Provide the (X, Y) coordinate of the cell's center where the given text is located.  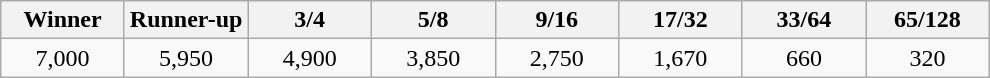
5,950 (186, 58)
17/32 (681, 20)
1,670 (681, 58)
4,900 (310, 58)
3/4 (310, 20)
9/16 (557, 20)
65/128 (928, 20)
2,750 (557, 58)
Runner-up (186, 20)
5/8 (433, 20)
33/64 (804, 20)
320 (928, 58)
7,000 (63, 58)
660 (804, 58)
Winner (63, 20)
3,850 (433, 58)
